Output the (x, y) coordinate of the center of the cell containing the given text.  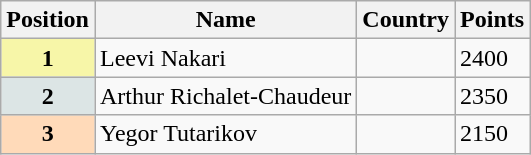
1 (48, 58)
Points (492, 20)
Position (48, 20)
Name (225, 20)
Arthur Richalet-Chaudeur (225, 96)
2400 (492, 58)
2 (48, 96)
Yegor Tutarikov (225, 134)
Leevi Nakari (225, 58)
Country (406, 20)
2350 (492, 96)
3 (48, 134)
2150 (492, 134)
